Detect which cell encompasses the target text, then output its (x, y) center coordinate. 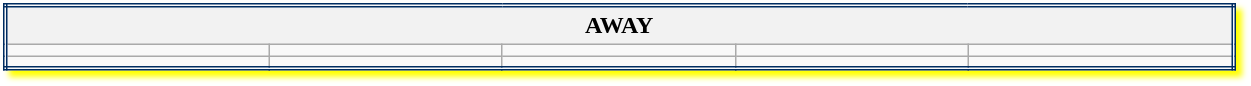
AWAY (619, 25)
